For the text-containing cell, return its midpoint in (x, y) coordinate format. 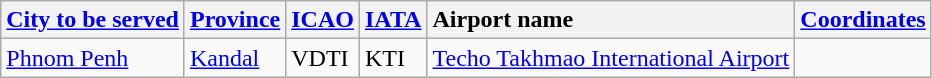
City to be served (93, 20)
ICAO (323, 20)
KTI (393, 58)
Coordinates (863, 20)
Techo Takhmao International Airport (611, 58)
Kandal (234, 58)
IATA (393, 20)
Province (234, 20)
Airport name (611, 20)
Phnom Penh (93, 58)
VDTI (323, 58)
